Determine the [x, y] coordinate at the center of the cell enclosing the given text.  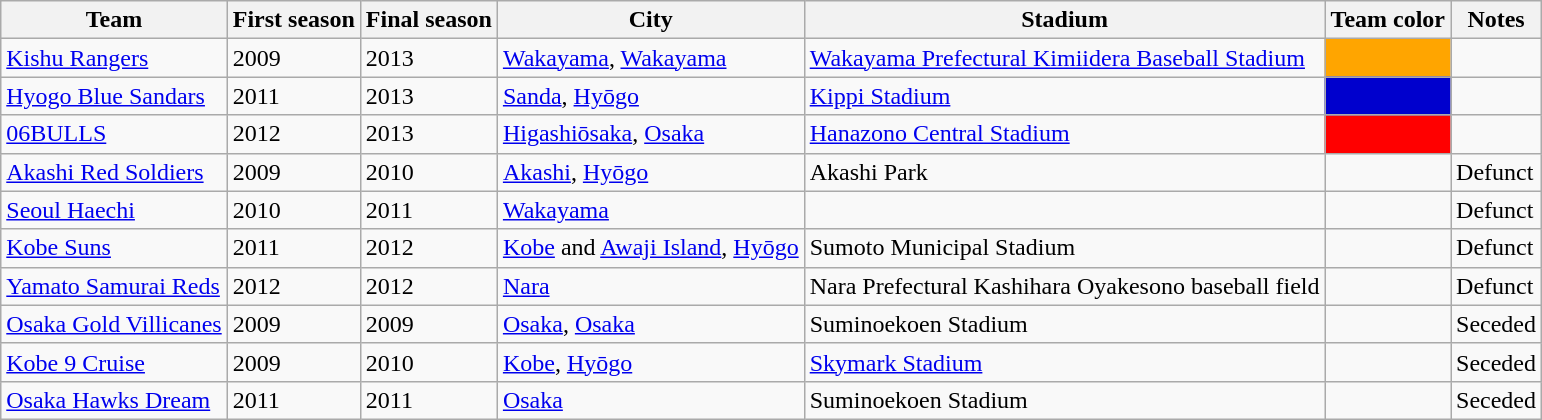
06BULLS [114, 134]
Hanazono Central Stadium [1064, 134]
Higashiōsaka, Osaka [650, 134]
Kobe Suns [114, 248]
Kishu Rangers [114, 58]
Akashi Park [1064, 172]
Osaka, Osaka [650, 324]
Kobe, Hyōgo [650, 362]
Team color [1388, 20]
Wakayama, Wakayama [650, 58]
Sumoto Municipal Stadium [1064, 248]
City [650, 20]
First season [294, 20]
Team [114, 20]
Kobe and Awaji Island, Hyōgo [650, 248]
Yamato Samurai Reds [114, 286]
Final season [428, 20]
Osaka [650, 400]
Akashi, Hyōgo [650, 172]
Wakayama Prefectural Kimiidera Baseball Stadium [1064, 58]
Nara [650, 286]
Notes [1496, 20]
Nara Prefectural Kashihara Oyakesono baseball field [1064, 286]
Kippi Stadium [1064, 96]
Hyogo Blue Sandars [114, 96]
Akashi Red Soldiers [114, 172]
Stadium [1064, 20]
Skymark Stadium [1064, 362]
Osaka Hawks Dream [114, 400]
Kobe 9 Cruise [114, 362]
Wakayama [650, 210]
Osaka Gold Villicanes [114, 324]
Seoul Haechi [114, 210]
Sanda, Hyōgo [650, 96]
